Identify which cell holds the provided text, then report its [X, Y] central coordinate. 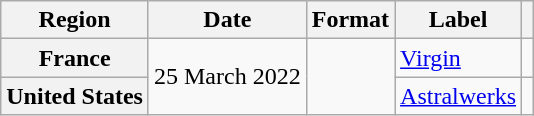
25 March 2022 [227, 77]
Virgin [458, 58]
Format [350, 20]
Region [75, 20]
France [75, 58]
Astralwerks [458, 96]
Date [227, 20]
United States [75, 96]
Label [458, 20]
